Detect which cell encompasses the target text, then output its [X, Y] center coordinate. 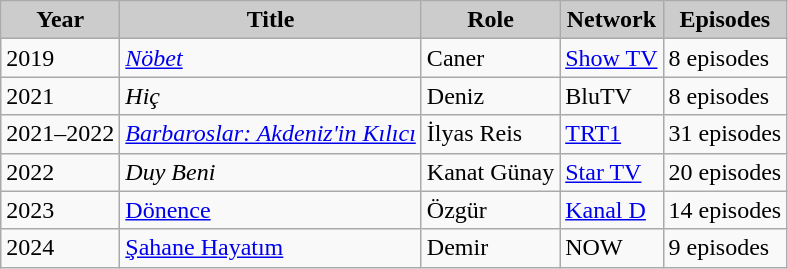
14 episodes [725, 210]
Caner [490, 58]
Kanal D [612, 210]
Network [612, 20]
Nöbet [271, 58]
Barbaroslar: Akdeniz'in Kılıcı [271, 134]
TRT1 [612, 134]
Hiç [271, 96]
2022 [60, 172]
20 episodes [725, 172]
Episodes [725, 20]
Dönence [271, 210]
2024 [60, 248]
Year [60, 20]
31 episodes [725, 134]
BluTV [612, 96]
Deniz [490, 96]
Show TV [612, 58]
9 episodes [725, 248]
2021–2022 [60, 134]
Role [490, 20]
2023 [60, 210]
2019 [60, 58]
2021 [60, 96]
Kanat Günay [490, 172]
İlyas Reis [490, 134]
Duy Beni [271, 172]
Title [271, 20]
Şahane Hayatım [271, 248]
Star TV [612, 172]
Özgür [490, 210]
Demir [490, 248]
NOW [612, 248]
